Return the [x, y] coordinate for the center point of the cell that contains the specified text.  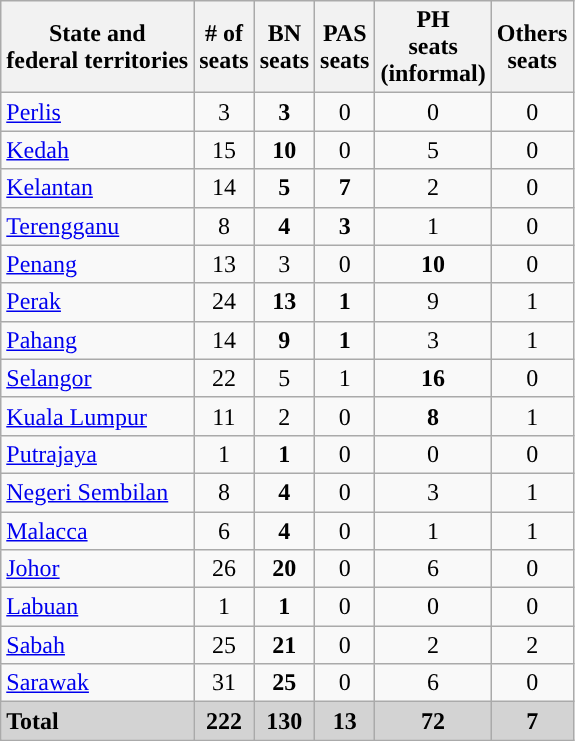
PASseats [345, 47]
# ofseats [224, 47]
Selangor [98, 378]
Total [98, 721]
PHseats(informal) [433, 47]
15 [224, 150]
22 [224, 378]
31 [224, 683]
Negeri Sembilan [98, 492]
Sarawak [98, 683]
Penang [98, 264]
BNseats [284, 47]
Putrajaya [98, 454]
Perak [98, 302]
Othersseats [532, 47]
Kedah [98, 150]
Terengganu [98, 226]
11 [224, 416]
16 [433, 378]
Malacca [98, 531]
Kelantan [98, 188]
26 [224, 569]
Johor [98, 569]
State andfederal territories [98, 47]
Sabah [98, 645]
20 [284, 569]
Pahang [98, 340]
130 [284, 721]
72 [433, 721]
Perlis [98, 112]
222 [224, 721]
Kuala Lumpur [98, 416]
21 [284, 645]
24 [224, 302]
Labuan [98, 607]
